Identify which cell holds the provided text, then report its [X, Y] central coordinate. 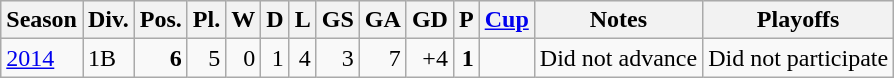
P [466, 20]
Season [42, 20]
6 [160, 58]
+4 [430, 58]
Div. [108, 20]
1B [108, 58]
2014 [42, 58]
Pos. [160, 20]
0 [244, 58]
GD [430, 20]
GA [382, 20]
L [302, 20]
D [275, 20]
Did not participate [798, 58]
3 [338, 58]
GS [338, 20]
7 [382, 58]
Notes [618, 20]
Did not advance [618, 58]
Cup [506, 20]
4 [302, 58]
5 [206, 58]
Playoffs [798, 20]
W [244, 20]
Pl. [206, 20]
